Return the [x, y] coordinate for the center point of the cell that contains the specified text.  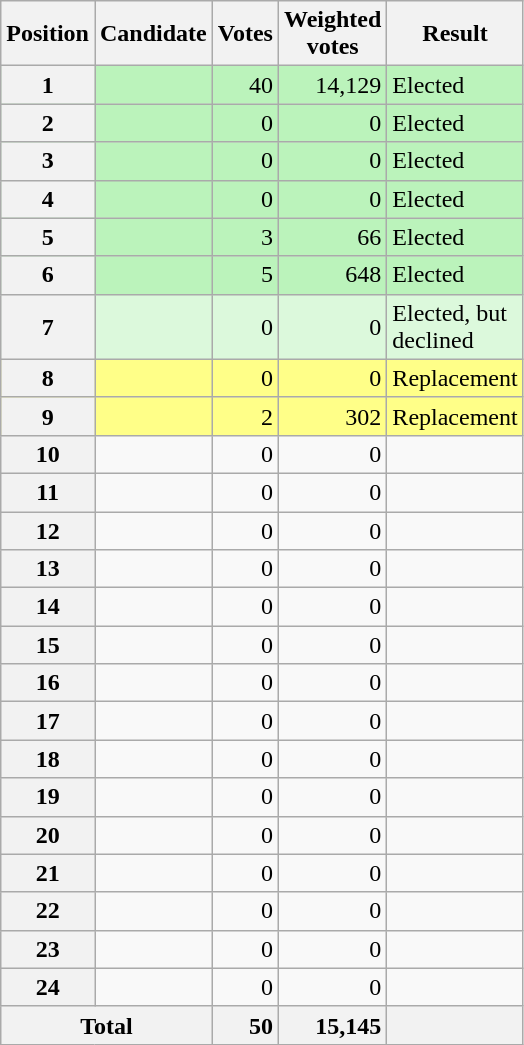
17 [48, 721]
Position [48, 34]
7 [48, 326]
Elected, butdeclined [455, 326]
Candidate [153, 34]
Total [107, 1025]
50 [245, 1025]
12 [48, 531]
Result [455, 34]
4 [48, 199]
8 [48, 378]
16 [48, 683]
648 [332, 275]
Weightedvotes [332, 34]
1 [48, 85]
13 [48, 569]
18 [48, 759]
10 [48, 454]
302 [332, 416]
11 [48, 492]
24 [48, 987]
14,129 [332, 85]
40 [245, 85]
22 [48, 911]
21 [48, 873]
Votes [245, 34]
66 [332, 237]
15,145 [332, 1025]
6 [48, 275]
20 [48, 835]
15 [48, 645]
9 [48, 416]
23 [48, 949]
14 [48, 607]
19 [48, 797]
